For the text-containing cell, return its midpoint in [X, Y] coordinate format. 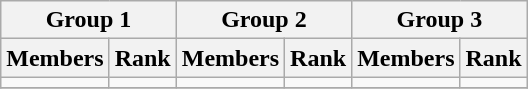
Group 1 [88, 20]
Group 2 [264, 20]
Group 3 [440, 20]
